Identify which cell holds the provided text, then report its [x, y] central coordinate. 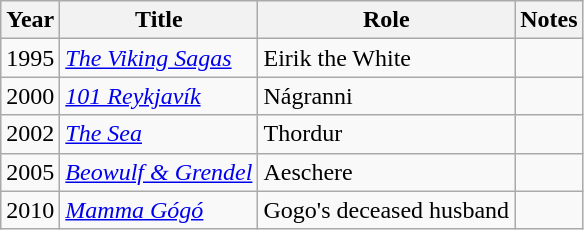
2005 [30, 172]
Nágranni [386, 96]
Mamma Gógó [159, 210]
2010 [30, 210]
The Viking Sagas [159, 58]
2002 [30, 134]
Title [159, 20]
Eirik the White [386, 58]
1995 [30, 58]
Year [30, 20]
Aeschere [386, 172]
Role [386, 20]
The Sea [159, 134]
Gogo's deceased husband [386, 210]
Thordur [386, 134]
Beowulf & Grendel [159, 172]
2000 [30, 96]
101 Reykjavík [159, 96]
Notes [549, 20]
